Locate the cell with the specified text and output its [x, y] center coordinate. 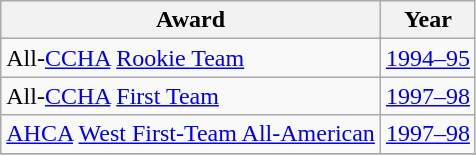
AHCA West First-Team All-American [191, 134]
All-CCHA First Team [191, 96]
Award [191, 20]
Year [428, 20]
All-CCHA Rookie Team [191, 58]
1994–95 [428, 58]
